Identify which cell holds the provided text, then report its [x, y] central coordinate. 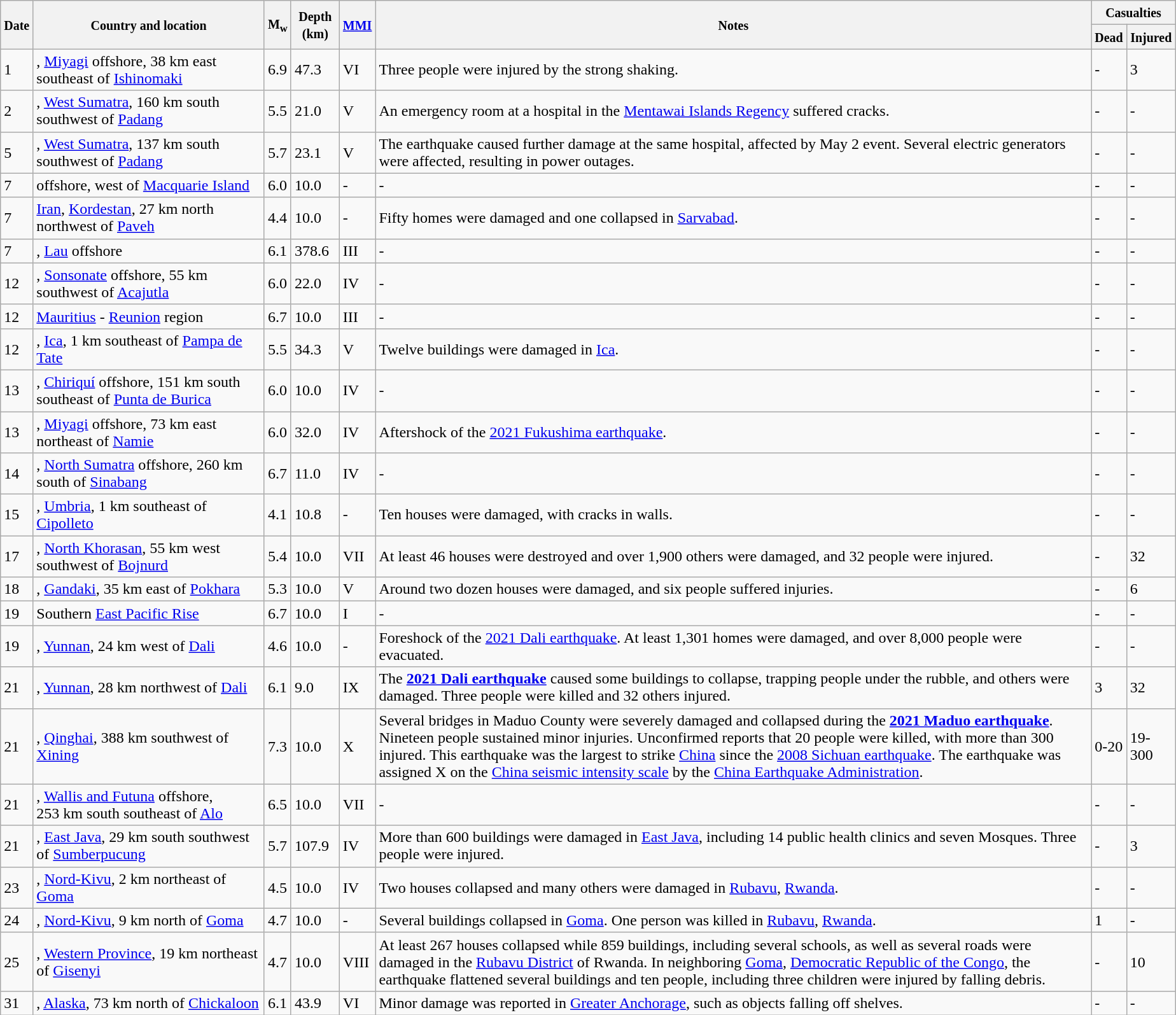
An emergency room at a hospital in the Mentawai Islands Regency suffered cracks. [733, 111]
7.3 [277, 746]
11.0 [315, 473]
, Nord-Kivu, 9 km north of Goma [149, 920]
At least 46 houses were destroyed and over 1,900 others were damaged, and 32 people were injured. [733, 556]
Iran, Kordestan, 27 km north northwest of Paveh [149, 218]
, Western Province, 19 km northeast of Gisenyi [149, 962]
21.0 [315, 111]
0-20 [1109, 746]
Casualties [1133, 13]
, Lau offshore [149, 251]
2 [17, 111]
Aftershock of the 2021 Fukushima earthquake. [733, 431]
Injured [1151, 37]
Southern East Pacific Rise [149, 613]
Around two dozen houses were damaged, and six people suffered injuries. [733, 589]
378.6 [315, 251]
Several buildings collapsed in Goma. One person was killed in Rubavu, Rwanda. [733, 920]
, Miyagi offshore, 73 km east northeast of Namie [149, 431]
More than 600 buildings were damaged in East Java, including 14 public health clinics and seven Mosques. Three people were injured. [733, 846]
107.9 [315, 846]
Notes [733, 25]
22.0 [315, 284]
18 [17, 589]
6.5 [277, 804]
, Yunnan, 28 km northwest of Dali [149, 687]
24 [17, 920]
5 [17, 153]
17 [17, 556]
4.1 [277, 515]
34.3 [315, 349]
, Chiriquí offshore, 151 km south southeast of Punta de Burica [149, 391]
I [358, 613]
10 [1151, 962]
Foreshock of the 2021 Dali earthquake. At least 1,301 homes were damaged, and over 8,000 people were evacuated. [733, 647]
6.9 [277, 70]
, North Khorasan, 55 km west southwest of Bojnurd [149, 556]
5.3 [277, 589]
23 [17, 887]
Dead [1109, 37]
, North Sumatra offshore, 260 km south of Sinabang [149, 473]
6 [1151, 589]
14 [17, 473]
, West Sumatra, 137 km south southwest of Padang [149, 153]
32.0 [315, 431]
, Sonsonate offshore, 55 km southwest of Acajutla [149, 284]
31 [17, 1003]
Date [17, 25]
Fifty homes were damaged and one collapsed in Sarvabad. [733, 218]
, Qinghai, 388 km southwest of Xining [149, 746]
Two houses collapsed and many others were damaged in Rubavu, Rwanda. [733, 887]
, Wallis and Futuna offshore, 253 km south southeast of Alo [149, 804]
IX [358, 687]
MMI [358, 25]
5.4 [277, 556]
9.0 [315, 687]
10.8 [315, 515]
, Nord-Kivu, 2 km northeast of Goma [149, 887]
Three people were injured by the strong shaking. [733, 70]
Depth (km) [315, 25]
Country and location [149, 25]
Mauritius - Reunion region [149, 316]
4.4 [277, 218]
offshore, west of Macquarie Island [149, 185]
Minor damage was reported in Greater Anchorage, such as objects falling off shelves. [733, 1003]
47.3 [315, 70]
4.6 [277, 647]
43.9 [315, 1003]
4.5 [277, 887]
23.1 [315, 153]
Twelve buildings were damaged in Ica. [733, 349]
, Yunnan, 24 km west of Dali [149, 647]
X [358, 746]
, Miyagi offshore, 38 km east southeast of Ishinomaki [149, 70]
, Gandaki, 35 km east of Pokhara [149, 589]
Mw [277, 25]
VIII [358, 962]
, East Java, 29 km south southwest of Sumberpucung [149, 846]
25 [17, 962]
, Alaska, 73 km north of Chickaloon [149, 1003]
15 [17, 515]
, Umbria, 1 km southeast of Cipolleto [149, 515]
19-300 [1151, 746]
Ten houses were damaged, with cracks in walls. [733, 515]
, West Sumatra, 160 km south southwest of Padang [149, 111]
, Ica, 1 km southeast of Pampa de Tate [149, 349]
